Find where the given text appears and provide that cell's center as (X, Y) coordinate. 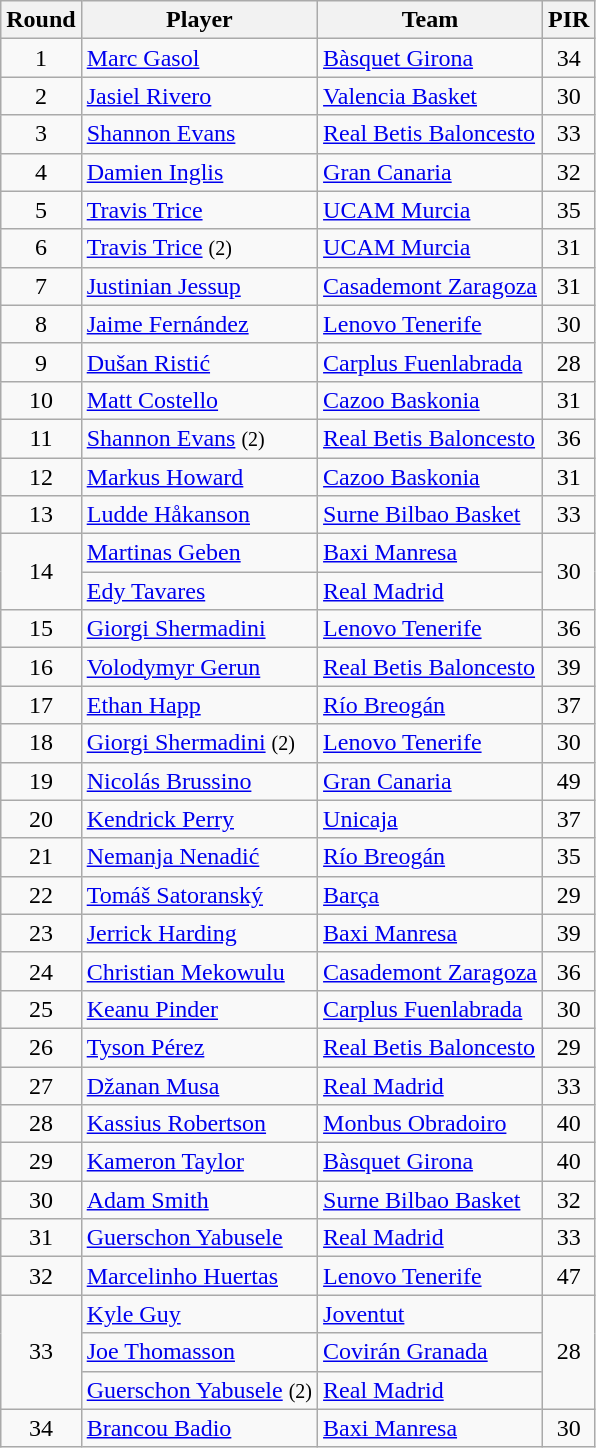
21 (41, 857)
Marc Gasol (199, 58)
1 (41, 58)
2 (41, 96)
Kassius Robertson (199, 1124)
18 (41, 743)
20 (41, 819)
25 (41, 1009)
Kendrick Perry (199, 819)
Martinas Geben (199, 553)
Travis Trice (199, 210)
24 (41, 971)
Matt Costello (199, 400)
Justinian Jessup (199, 286)
Marcelinho Huertas (199, 1276)
16 (41, 667)
Team (430, 20)
11 (41, 438)
13 (41, 515)
Unicaja (430, 819)
PIR (569, 20)
19 (41, 781)
8 (41, 324)
6 (41, 248)
15 (41, 629)
Monbus Obradoiro (430, 1124)
Tomáš Satoranský (199, 895)
17 (41, 705)
Brancou Badio (199, 1428)
7 (41, 286)
Adam Smith (199, 1200)
Edy Tavares (199, 591)
Christian Mekowulu (199, 971)
Jaime Fernández (199, 324)
Kameron Taylor (199, 1162)
Volodymyr Gerun (199, 667)
Keanu Pinder (199, 1009)
9 (41, 362)
Round (41, 20)
4 (41, 172)
Shannon Evans (2) (199, 438)
Dušan Ristić (199, 362)
Ethan Happ (199, 705)
10 (41, 400)
Joventut (430, 1314)
Nicolás Brussino (199, 781)
3 (41, 134)
27 (41, 1085)
Giorgi Shermadini (199, 629)
5 (41, 210)
12 (41, 477)
Damien Inglis (199, 172)
Travis Trice (2) (199, 248)
23 (41, 933)
Markus Howard (199, 477)
Tyson Pérez (199, 1047)
49 (569, 781)
Valencia Basket (430, 96)
Kyle Guy (199, 1314)
Giorgi Shermadini (2) (199, 743)
Covirán Granada (430, 1352)
Player (199, 20)
Džanan Musa (199, 1085)
26 (41, 1047)
22 (41, 895)
Joe Thomasson (199, 1352)
Guerschon Yabusele (199, 1238)
Jasiel Rivero (199, 96)
Shannon Evans (199, 134)
14 (41, 572)
47 (569, 1276)
Guerschon Yabusele (2) (199, 1390)
Barça (430, 895)
Jerrick Harding (199, 933)
Nemanja Nenadić (199, 857)
Ludde Håkanson (199, 515)
